Pinpoint the cell where the given text exists, returning its [X, Y] midpoint coordinate. 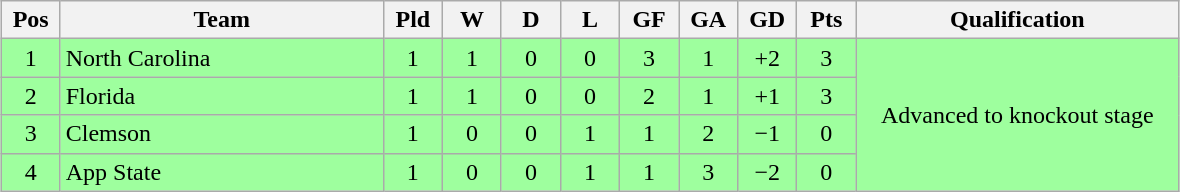
GA [708, 20]
Pld [412, 20]
+1 [768, 96]
App State [222, 172]
Florida [222, 96]
Qualification [1018, 20]
Pts [826, 20]
−1 [768, 134]
Team [222, 20]
North Carolina [222, 58]
−2 [768, 172]
L [590, 20]
Clemson [222, 134]
Pos [30, 20]
W [472, 20]
D [530, 20]
Advanced to knockout stage [1018, 115]
GD [768, 20]
GF [650, 20]
+2 [768, 58]
4 [30, 172]
